Output the [x, y] coordinate of the center of the cell containing the given text.  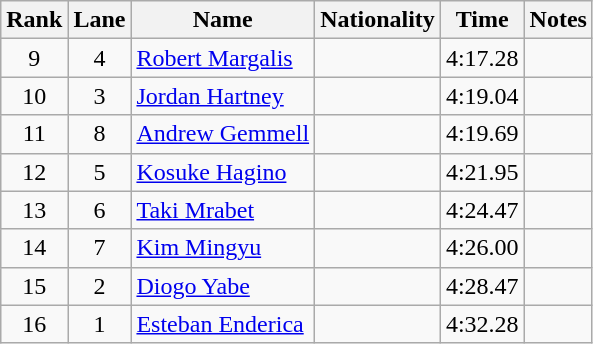
9 [34, 58]
Time [482, 20]
16 [34, 324]
5 [100, 172]
Robert Margalis [223, 58]
4:24.47 [482, 210]
Kim Mingyu [223, 248]
4:32.28 [482, 324]
Name [223, 20]
4:28.47 [482, 286]
7 [100, 248]
11 [34, 134]
Rank [34, 20]
6 [100, 210]
15 [34, 286]
13 [34, 210]
4:19.69 [482, 134]
Jordan Hartney [223, 96]
4:17.28 [482, 58]
12 [34, 172]
4:19.04 [482, 96]
Andrew Gemmell [223, 134]
4:26.00 [482, 248]
Nationality [378, 20]
Notes [558, 20]
10 [34, 96]
1 [100, 324]
Taki Mrabet [223, 210]
4 [100, 58]
Kosuke Hagino [223, 172]
Diogo Yabe [223, 286]
Esteban Enderica [223, 324]
Lane [100, 20]
2 [100, 286]
4:21.95 [482, 172]
8 [100, 134]
3 [100, 96]
14 [34, 248]
